Determine the (x, y) coordinate at the center of the cell enclosing the given text.  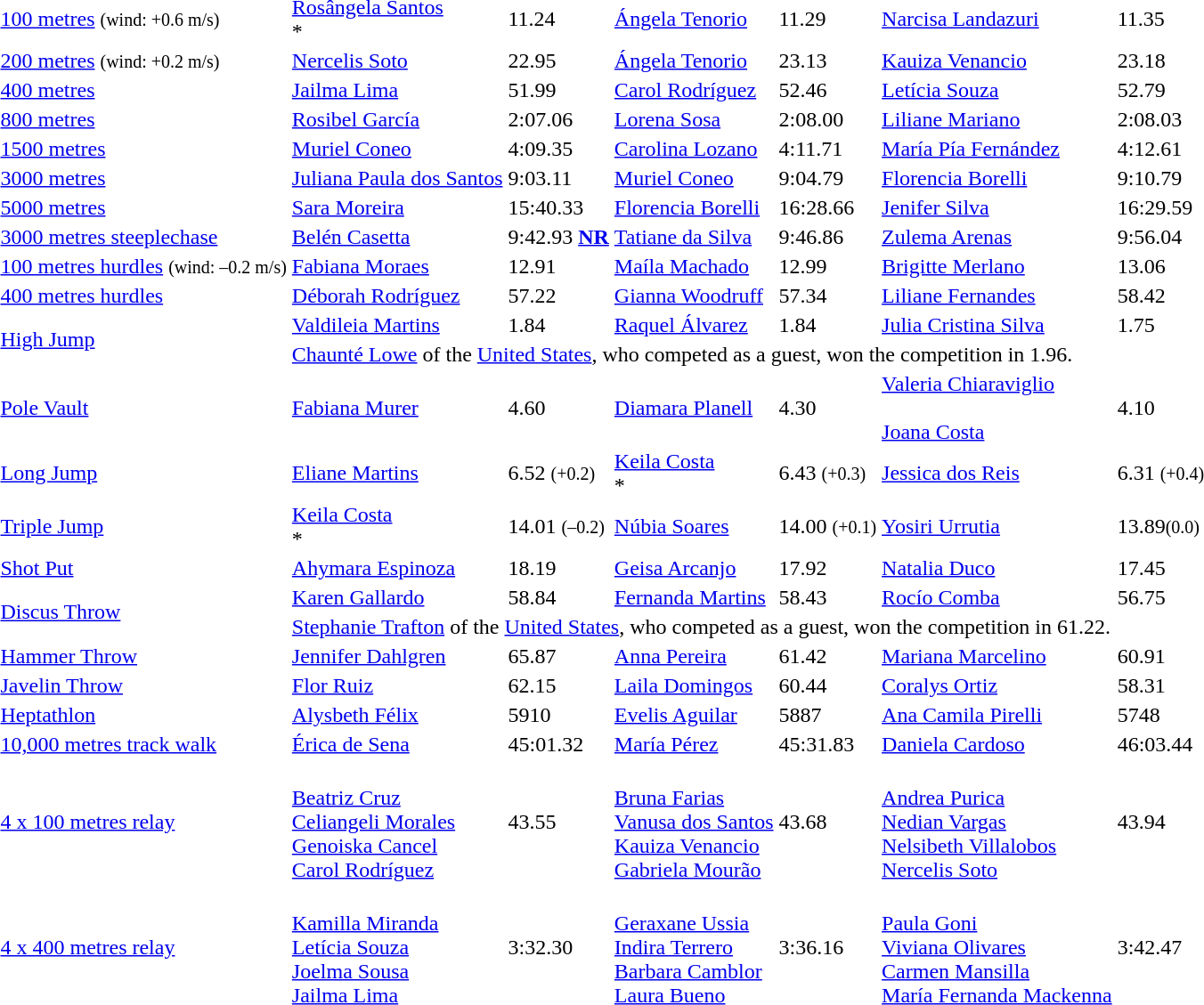
Fabiana Moraes (397, 266)
61.42 (828, 656)
4:11.71 (828, 149)
Núbia Soares (694, 527)
Tatiane da Silva (694, 237)
Gianna Woodruff (694, 296)
Karen Gallardo (397, 597)
16:28.66 (828, 207)
12.99 (828, 266)
Beatriz CruzCeliangeli MoralesGenoiska CancelCarol Rodríguez (397, 822)
15:40.33 (558, 207)
Valeria Chiaraviglio Joana Costa (997, 408)
Ahymara Espinoza (397, 568)
Lorena Sosa (694, 119)
Diamara Planell (694, 408)
2:07.06 (558, 119)
Evelis Aguilar (694, 715)
María Pérez (694, 744)
Ana Camila Pirelli (997, 715)
Rocío Comba (997, 597)
Jennifer Dahlgren (397, 656)
Letícia Souza (997, 90)
Julia Cristina Silva (997, 325)
43.68 (828, 822)
Liliane Mariano (997, 119)
58.43 (828, 597)
Jessica dos Reis (997, 474)
Belén Casetta (397, 237)
Kauiza Venancio (997, 61)
14.00 (+0.1) (828, 527)
52.46 (828, 90)
Anna Pereira (694, 656)
Zulema Arenas (997, 237)
57.34 (828, 296)
Rosibel García (397, 119)
Geisa Arcanjo (694, 568)
Nercelis Soto (397, 61)
12.91 (558, 266)
62.15 (558, 685)
9:42.93 NR (558, 237)
Juliana Paula dos Santos (397, 178)
Jenifer Silva (997, 207)
4.60 (558, 408)
45:31.83 (828, 744)
Brigitte Merlano (997, 266)
Carol Rodríguez (694, 90)
María Pía Fernández (997, 149)
2:08.00 (828, 119)
22.95 (558, 61)
9:46.86 (828, 237)
Natalia Duco (997, 568)
Flor Ruiz (397, 685)
Fernanda Martins (694, 597)
4.30 (828, 408)
Maíla Machado (694, 266)
14.01 (–0.2) (558, 527)
18.19 (558, 568)
Liliane Fernandes (997, 296)
23.13 (828, 61)
Sara Moreira (397, 207)
Déborah Rodríguez (397, 296)
Fabiana Murer (397, 408)
9:03.11 (558, 178)
Mariana Marcelino (997, 656)
Laila Domingos (694, 685)
Alysbeth Félix (397, 715)
5887 (828, 715)
58.84 (558, 597)
65.87 (558, 656)
6.52 (+0.2) (558, 474)
Daniela Cardoso (997, 744)
Coralys Ortiz (997, 685)
4:09.35 (558, 149)
Ángela Tenorio (694, 61)
9:04.79 (828, 178)
Jailma Lima (397, 90)
6.43 (+0.3) (828, 474)
57.22 (558, 296)
Valdileia Martins (397, 325)
Eliane Martins (397, 474)
60.44 (828, 685)
Andrea PuricaNedian VargasNelsibeth VillalobosNercelis Soto (997, 822)
Yosiri Urrutia (997, 527)
Bruna FariasVanusa dos SantosKauiza VenancioGabriela Mourão (694, 822)
45:01.32 (558, 744)
5910 (558, 715)
Carolina Lozano (694, 149)
Érica de Sena (397, 744)
Raquel Álvarez (694, 325)
51.99 (558, 90)
17.92 (828, 568)
43.55 (558, 822)
